Return (X, Y) of the center of cell containing provided text 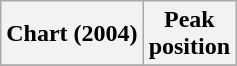
Peakposition (189, 34)
Chart (2004) (72, 34)
